Locate the cell with the specified text and output its (X, Y) center coordinate. 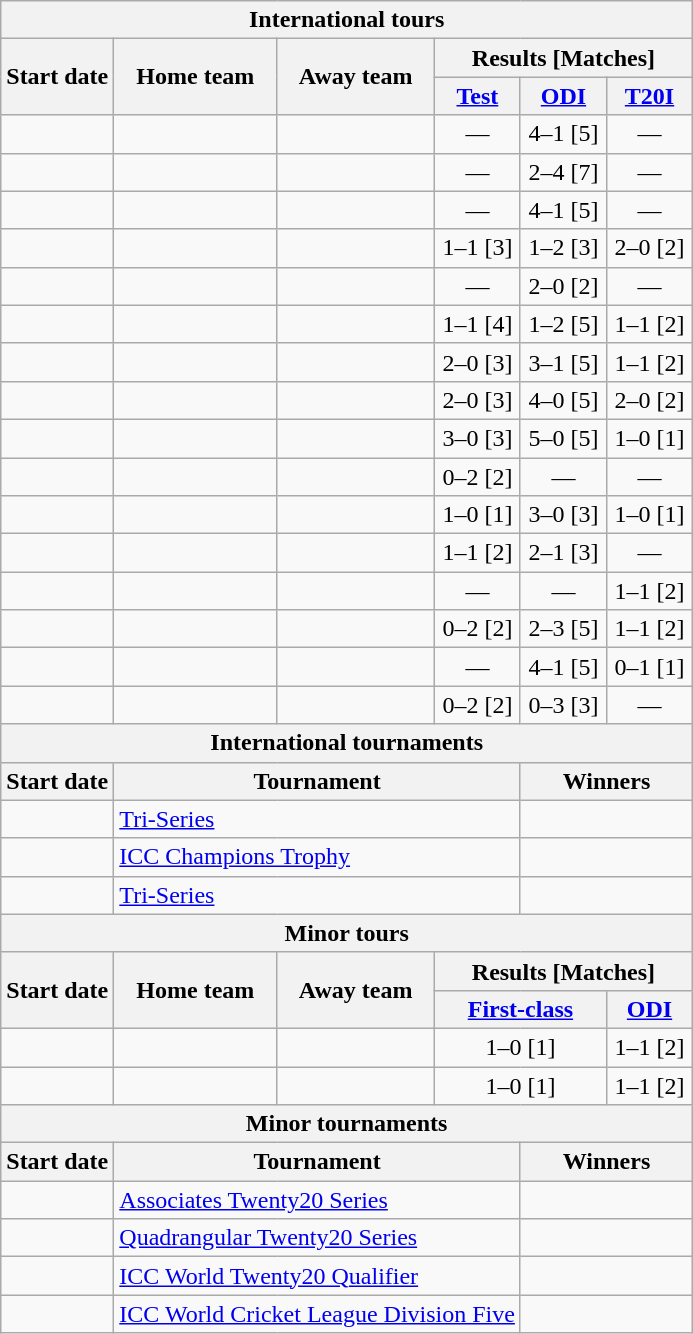
ICC Champions Trophy (318, 857)
1–1 [4] (477, 324)
International tours (347, 20)
First-class (520, 1009)
Quadrangular Twenty20 Series (318, 1238)
International tournaments (347, 743)
2–4 [7] (563, 172)
Test (477, 96)
T20I (649, 96)
4–0 [5] (563, 400)
3–1 [5] (563, 362)
0–3 [3] (563, 705)
Minor tournaments (347, 1124)
2–3 [5] (563, 629)
ICC World Cricket League Division Five (318, 1314)
ICC World Twenty20 Qualifier (318, 1276)
Minor tours (347, 933)
5–0 [5] (563, 438)
2–1 [3] (563, 553)
1–2 [3] (563, 248)
0–1 [1] (649, 667)
1–1 [3] (477, 248)
Associates Twenty20 Series (318, 1200)
1–2 [5] (563, 324)
